Provide the (x, y) coordinate of the cell's center where the given text is located.  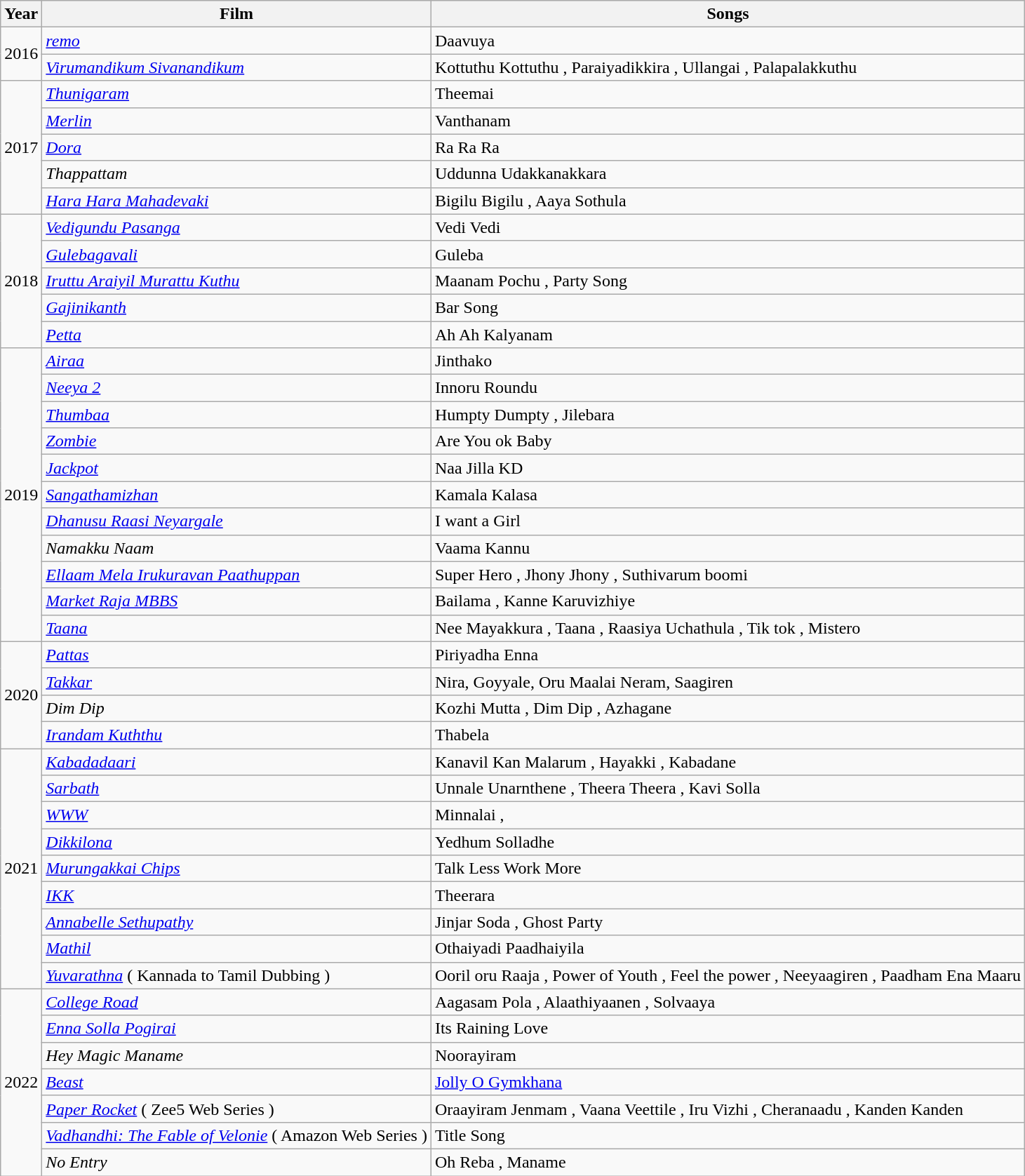
Uddunna Udakkanakkara (728, 174)
Jackpot (237, 468)
Merlin (237, 121)
Beast (237, 1082)
Virumandikum Sivanandikum (237, 67)
Jolly O Gymkhana (728, 1082)
Piriyadha Enna (728, 655)
Thabela (728, 735)
Vedi Vedi (728, 227)
Neeya 2 (237, 388)
Dikkilona (237, 842)
Murungakkai Chips (237, 869)
Market Raja MBBS (237, 601)
Aagasam Pola , Alaathiyaanen , Solvaaya (728, 1002)
WWW (237, 815)
Dhanusu Raasi Neyargale (237, 521)
Kanavil Kan Malarum , Hayakki , Kabadane (728, 761)
Film (237, 14)
Nira, Goyyale, Oru Maalai Neram, Saagiren (728, 681)
Oh Reba , Maname (728, 1162)
Namakku Naam (237, 548)
Yedhum Solladhe (728, 842)
College Road (237, 1002)
Bigilu Bigilu , Aaya Sothula (728, 201)
Guleba (728, 254)
Ellaam Mela Irukuravan Paathuppan (237, 575)
Jinjar Soda , Ghost Party (728, 922)
2022 (21, 1082)
Dora (237, 147)
Taana (237, 628)
Kabadadaari (237, 761)
Maanam Pochu , Party Song (728, 281)
Dim Dip (237, 708)
Minnalai , (728, 815)
2019 (21, 495)
Its Raining Love (728, 1029)
Noorayiram (728, 1055)
Vaama Kannu (728, 548)
Vanthanam (728, 121)
Gajinikanth (237, 307)
Ooril oru Raaja , Power of Youth , Feel the power , Neeyaagiren , Paadham Ena Maaru (728, 975)
Takkar (237, 681)
Pattas (237, 655)
Yuvarathna ( Kannada to Tamil Dubbing ) (237, 975)
Theerara (728, 895)
No Entry (237, 1162)
Irandam Kuththu (237, 735)
Innoru Roundu (728, 388)
Kozhi Mutta , Dim Dip , Azhagane (728, 708)
Othaiyadi Paadhaiyila (728, 949)
Thumbaa (237, 415)
Theemai (728, 94)
Ah Ah Kalyanam (728, 335)
Enna Solla Pogirai (237, 1029)
Annabelle Sethupathy (237, 922)
Hey Magic Maname (237, 1055)
Kamala Kalasa (728, 495)
Unnale Unarnthene , Theera Theera , Kavi Solla (728, 789)
Year (21, 14)
Ra Ra Ra (728, 147)
Jinthako (728, 361)
Bar Song (728, 307)
2020 (21, 695)
Title Song (728, 1135)
Sangathamizhan (237, 495)
2021 (21, 869)
Thappattam (237, 174)
Paper Rocket ( Zee5 Web Series ) (237, 1109)
2018 (21, 281)
Vadhandhi: The Fable of Velonie ( Amazon Web Series ) (237, 1135)
Hara Hara Mahadevaki (237, 201)
2016 (21, 54)
Zombie (237, 441)
Vedigundu Pasanga (237, 227)
Humpty Dumpty , Jilebara (728, 415)
Super Hero , Jhony Jhony , Suthivarum boomi (728, 575)
Naa Jilla KD (728, 468)
Gulebagavali (237, 254)
2017 (21, 147)
Kottuthu Kottuthu , Paraiyadikkira , Ullangai , Palapalakkuthu (728, 67)
Oraayiram Jenmam , Vaana Veettile , Iru Vizhi , Cheranaadu , Kanden Kanden (728, 1109)
I want a Girl (728, 521)
Petta (237, 335)
IKK (237, 895)
Are You ok Baby (728, 441)
Iruttu Araiyil Murattu Kuthu (237, 281)
Bailama , Kanne Karuvizhiye (728, 601)
Songs (728, 14)
Talk Less Work More (728, 869)
Airaa (237, 361)
Mathil (237, 949)
Nee Mayakkura , Taana , Raasiya Uchathula , Tik tok , Mistero (728, 628)
Thunigaram (237, 94)
remo (237, 41)
Daavuya (728, 41)
Sarbath (237, 789)
